Scan for the cell matching the given text and deliver its (X, Y) coordinate at center. 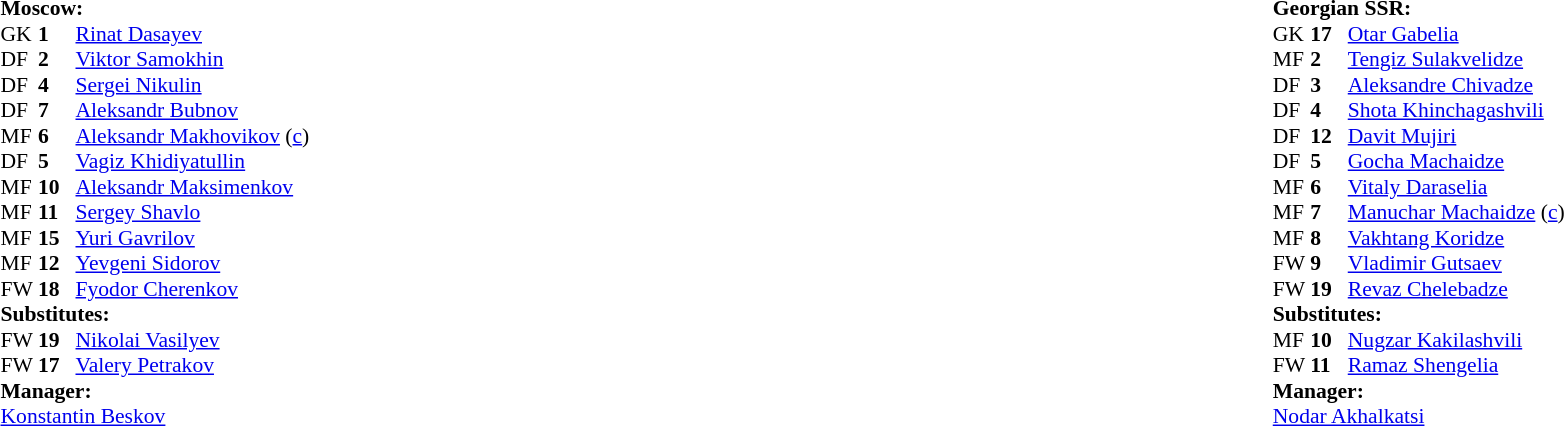
8 (1329, 238)
Viktor Samokhin (193, 59)
9 (1329, 263)
Yuri Gavrilov (193, 238)
Sergey Shavlo (193, 213)
Rinat Dasayev (193, 34)
Fyodor Cherenkov (193, 289)
Sergei Nikulin (193, 85)
Valery Petrakov (193, 365)
3 (1329, 85)
Vagiz Khidiyatullin (193, 161)
Nikolai Vasilyev (193, 340)
18 (57, 289)
Aleksandr Maksimenkov (193, 187)
1 (57, 34)
Yevgeni Sidorov (193, 263)
Aleksandr Bubnov (193, 111)
Aleksandr Makhovikov (c) (193, 136)
Manager: (154, 391)
15 (57, 238)
Substitutes: (154, 315)
